Find where the given text appears and provide that cell's center as (x, y) coordinate. 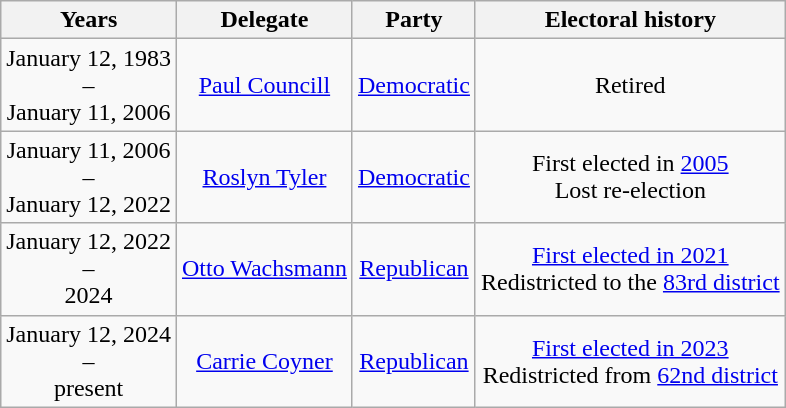
Carrie Coyner (264, 361)
Roslyn Tyler (264, 177)
Paul Councill (264, 85)
Years (89, 20)
January 12, 1983–January 11, 2006 (89, 85)
Retired (630, 85)
Party (414, 20)
Delegate (264, 20)
First elected in 2005Lost re-election (630, 177)
January 12, 2024–present (89, 361)
First elected in 2023Redistricted from 62nd district (630, 361)
January 11, 2006–January 12, 2022 (89, 177)
Electoral history (630, 20)
First elected in 2021Redistricted to the 83rd district (630, 269)
January 12, 2022–2024 (89, 269)
Otto Wachsmann (264, 269)
